Identify which cell holds the provided text, then report its (x, y) central coordinate. 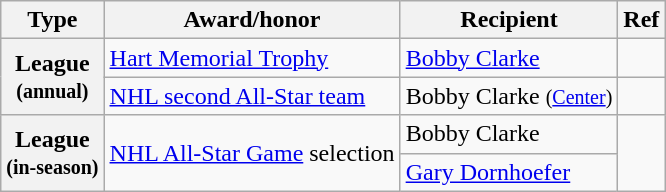
Hart Memorial Trophy (252, 58)
Type (52, 20)
Award/honor (252, 20)
Gary Dornhoefer (509, 172)
NHL second All-Star team (252, 96)
League(in-season) (52, 153)
League(annual) (52, 77)
NHL All-Star Game selection (252, 153)
Recipient (509, 20)
Ref (642, 20)
Bobby Clarke (Center) (509, 96)
